Capture the cell that displays the provided text and extract its (x, y) central coordinate. 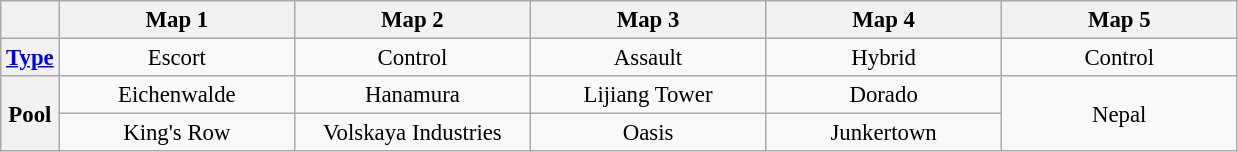
Lijiang Tower (648, 95)
Hybrid (884, 58)
Escort (177, 58)
Eichenwalde (177, 95)
Map 4 (884, 20)
Dorado (884, 95)
King's Row (177, 133)
Junkertown (884, 133)
Pool (30, 114)
Map 2 (413, 20)
Map 1 (177, 20)
Oasis (648, 133)
Hanamura (413, 95)
Map 3 (648, 20)
Nepal (1119, 114)
Type (30, 58)
Map 5 (1119, 20)
Volskaya Industries (413, 133)
Assault (648, 58)
